Search for the cell housing the specified text and yield its (x, y) center coordinate. 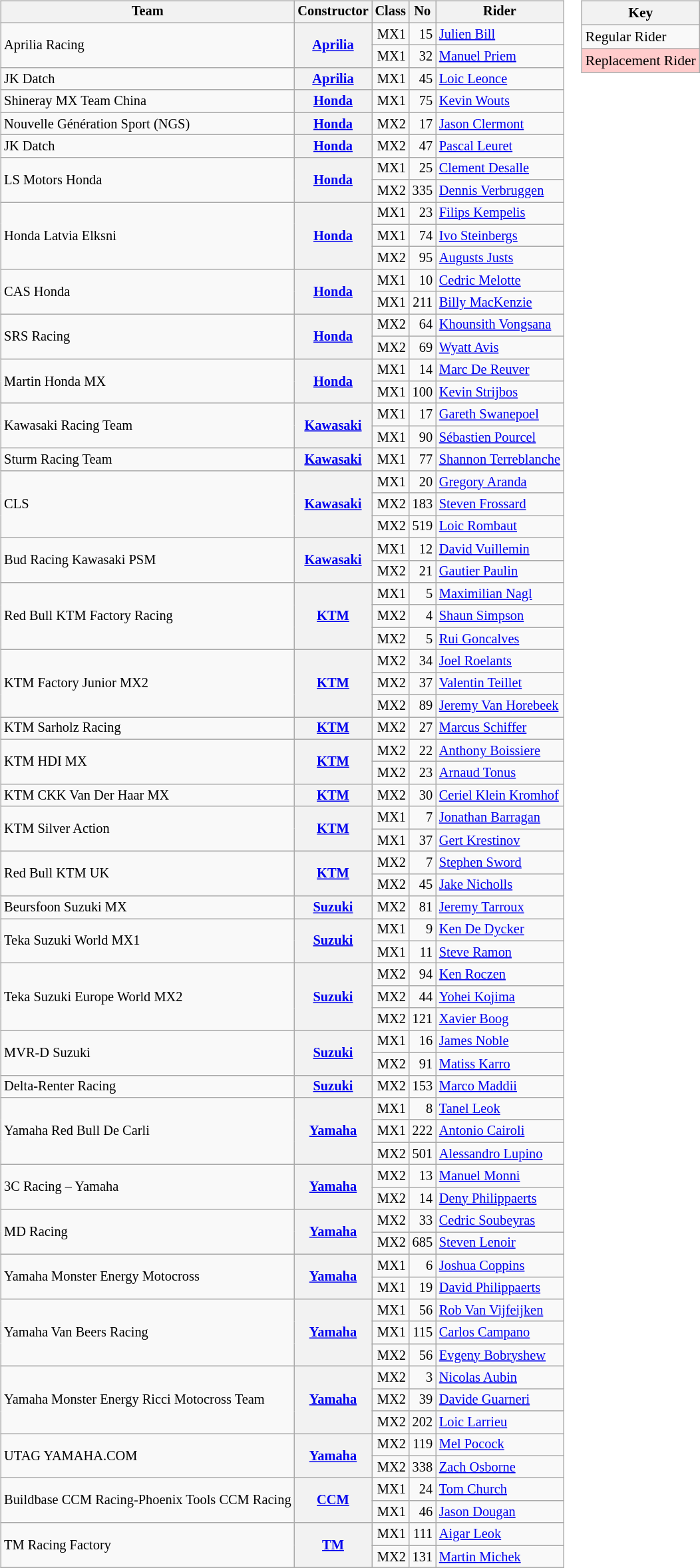
Teka Suzuki World MX1 (148, 941)
Gregory Aranda (500, 482)
30 (423, 796)
Rob Van Vijfeijken (500, 1311)
21 (423, 571)
KTM CKK Van Der Haar MX (148, 796)
64 (423, 325)
111 (423, 1534)
Tanel Leok (500, 1109)
Bud Racing Kawasaki PSM (148, 560)
4 (423, 616)
Steven Lenoir (500, 1243)
Loic Larrieu (500, 1422)
Kevin Strijbos (500, 392)
211 (423, 303)
Billy MacKenzie (500, 303)
Aigar Leok (500, 1534)
15 (423, 34)
Stephen Sword (500, 863)
39 (423, 1400)
34 (423, 661)
Anthony Boissiere (500, 750)
75 (423, 101)
91 (423, 1064)
Buildbase CCM Racing-Phoenix Tools CCM Racing (148, 1501)
Kawasaki Racing Team (148, 426)
Jake Nicholls (500, 885)
153 (423, 1086)
Shannon Terreblanche (500, 460)
74 (423, 235)
Khounsith Vongsana (500, 325)
20 (423, 482)
Jason Clermont (500, 124)
Joshua Coppins (500, 1265)
Sturm Racing Team (148, 460)
Kevin Wouts (500, 101)
Ken De Dycker (500, 930)
Class (391, 12)
David Vuillemin (500, 549)
Jeremy Van Horebeek (500, 706)
Red Bull KTM UK (148, 874)
81 (423, 907)
Manuel Monni (500, 1176)
19 (423, 1288)
Maximilian Nagl (500, 594)
Jeremy Tarroux (500, 907)
Cedric Soubeyras (500, 1221)
Cedric Melotte (500, 281)
No (423, 12)
Regular Rider (641, 37)
Honda Latvia Elksni (148, 235)
335 (423, 191)
222 (423, 1131)
Matiss Karro (500, 1064)
Teka Suzuki Europe World MX2 (148, 997)
MVR-D Suzuki (148, 1052)
100 (423, 392)
202 (423, 1422)
Carlos Campano (500, 1333)
Yamaha Red Bull De Carli (148, 1131)
Beursfoon Suzuki MX (148, 907)
Red Bull KTM Factory Racing (148, 616)
77 (423, 460)
KTM Sarholz Racing (148, 728)
32 (423, 57)
25 (423, 168)
95 (423, 258)
TM Racing Factory (148, 1545)
9 (423, 930)
Marc De Reuver (500, 370)
47 (423, 146)
Shaun Simpson (500, 616)
Aprilia Racing (148, 45)
Constructor (333, 12)
Gautier Paulin (500, 571)
Martin Michek (500, 1557)
44 (423, 997)
Gareth Swanepoel (500, 414)
Davide Guarneri (500, 1400)
Augusts Justs (500, 258)
685 (423, 1243)
Valentin Teillet (500, 683)
46 (423, 1512)
CCM (333, 1501)
12 (423, 549)
501 (423, 1154)
24 (423, 1490)
UTAG YAMAHA.COM (148, 1456)
Nicolas Aubin (500, 1378)
Rui Goncalves (500, 639)
Team (148, 12)
Clement Desalle (500, 168)
Xavier Boog (500, 1019)
Ken Roczen (500, 975)
Nouvelle Génération Sport (NGS) (148, 124)
Steve Ramon (500, 952)
Julien Bill (500, 34)
10 (423, 281)
22 (423, 750)
Steven Frossard (500, 504)
Marcus Schiffer (500, 728)
Gert Krestinov (500, 840)
Mel Pocock (500, 1445)
TM (333, 1545)
Martin Honda MX (148, 381)
Jonathan Barragan (500, 818)
Dennis Verbruggen (500, 191)
Loic Leonce (500, 79)
183 (423, 504)
Yamaha Monster Energy Motocross (148, 1276)
16 (423, 1042)
Delta-Renter Racing (148, 1086)
Manuel Priem (500, 57)
Key (641, 13)
Antonio Cairoli (500, 1131)
119 (423, 1445)
Alessandro Lupino (500, 1154)
James Noble (500, 1042)
CLS (148, 504)
69 (423, 347)
Tom Church (500, 1490)
Sébastien Pourcel (500, 437)
33 (423, 1221)
121 (423, 1019)
Jason Dougan (500, 1512)
CAS Honda (148, 291)
6 (423, 1265)
Pascal Leuret (500, 146)
Loic Rombaut (500, 527)
115 (423, 1333)
3C Racing – Yamaha (148, 1187)
Replacement Rider (641, 61)
Filips Kempelis (500, 214)
LS Motors Honda (148, 180)
Ceriel Klein Kromhof (500, 796)
131 (423, 1557)
8 (423, 1109)
Joel Roelants (500, 661)
Rider (500, 12)
SRS Racing (148, 337)
Zach Osborne (500, 1467)
KTM Silver Action (148, 829)
Ivo Steinbergs (500, 235)
Marco Maddii (500, 1086)
David Philippaerts (500, 1288)
Deny Philippaerts (500, 1198)
Yohei Kojima (500, 997)
338 (423, 1467)
3 (423, 1378)
Wyatt Avis (500, 347)
Yamaha Van Beers Racing (148, 1333)
MD Racing (148, 1232)
Arnaud Tonus (500, 773)
89 (423, 706)
90 (423, 437)
KTM HDI MX (148, 761)
KTM Factory Junior MX2 (148, 684)
Shineray MX Team China (148, 101)
94 (423, 975)
519 (423, 527)
27 (423, 728)
Evgeny Bobryshew (500, 1355)
13 (423, 1176)
Yamaha Monster Energy Ricci Motocross Team (148, 1400)
11 (423, 952)
